Find where the given text appears and provide that cell's center as [x, y] coordinate. 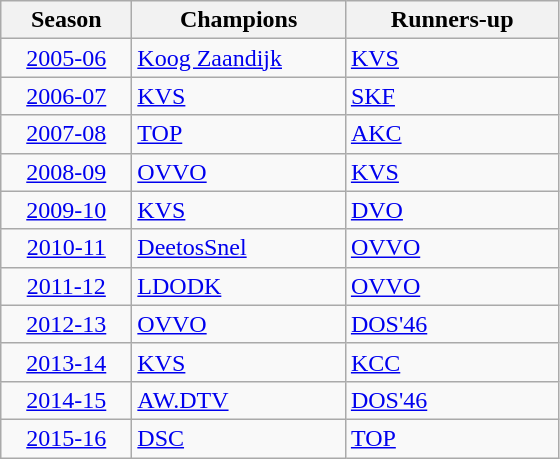
LDODK [239, 286]
2005-06 [66, 58]
Runners-up [452, 20]
2010-11 [66, 248]
SKF [452, 96]
Koog Zaandijk [239, 58]
2014-15 [66, 400]
2013-14 [66, 362]
Season [66, 20]
2007-08 [66, 134]
KCC [452, 362]
2006-07 [66, 96]
2009-10 [66, 210]
DVO [452, 210]
2015-16 [66, 438]
Champions [239, 20]
AW.DTV [239, 400]
DeetosSnel [239, 248]
DSC [239, 438]
AKC [452, 134]
2011-12 [66, 286]
2012-13 [66, 324]
2008-09 [66, 172]
